For the text-containing cell, return its midpoint in [x, y] coordinate format. 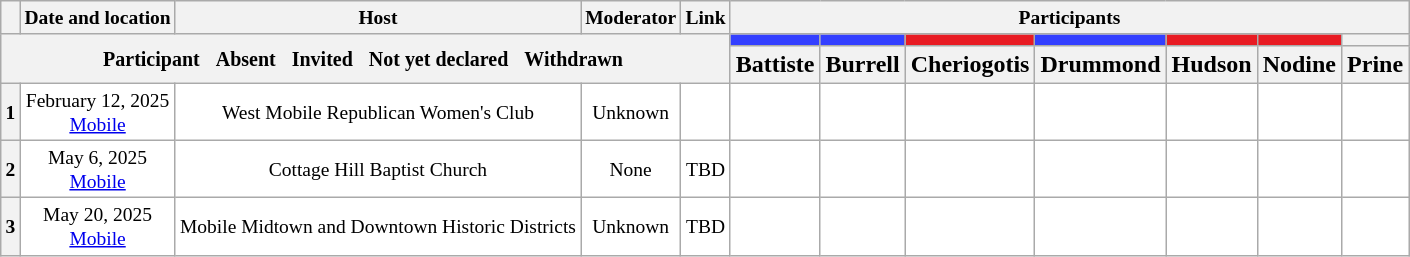
Nodine [1299, 64]
Link [706, 18]
Participants [1069, 18]
3 [10, 226]
Participant Absent Invited Not yet declared Withdrawn [366, 58]
Prine [1376, 64]
Battiste [775, 64]
Mobile Midtown and Downtown Historic Districts [378, 226]
Host [378, 18]
West Mobile Republican Women's Club [378, 112]
None [631, 168]
Hudson [1212, 64]
May 20, 2025Mobile [98, 226]
Burrell [862, 64]
Cottage Hill Baptist Church [378, 168]
Date and location [98, 18]
1 [10, 112]
February 12, 2025Mobile [98, 112]
2 [10, 168]
Cheriogotis [970, 64]
May 6, 2025Mobile [98, 168]
Drummond [1100, 64]
Moderator [631, 18]
